For the text-containing cell, return its midpoint in [X, Y] coordinate format. 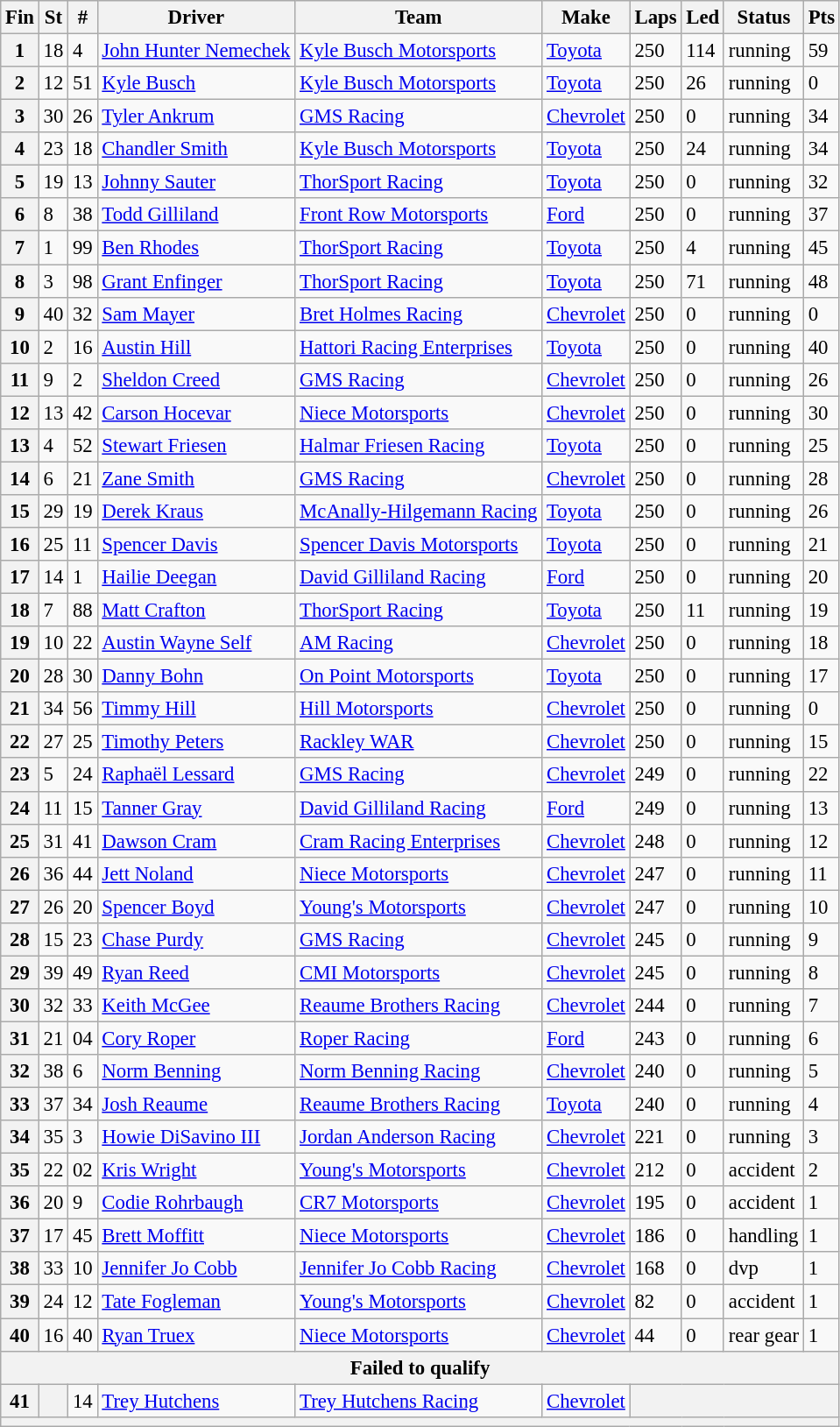
Driver [196, 18]
Laps [655, 18]
Tanner Gray [196, 808]
221 [655, 1137]
52 [82, 446]
Dawson Cram [196, 841]
243 [655, 1038]
Norm Benning [196, 1071]
Danny Bohn [196, 676]
98 [82, 281]
Derek Kraus [196, 512]
Hill Motorsports [419, 709]
St [53, 18]
Tate Fogleman [196, 1302]
Fin [20, 18]
Chase Purdy [196, 940]
Zane Smith [196, 478]
114 [702, 51]
Ryan Truex [196, 1335]
Kyle Busch [196, 83]
168 [655, 1269]
Front Row Motorsports [419, 215]
56 [82, 709]
Ben Rhodes [196, 248]
Team [419, 18]
Hattori Racing Enterprises [419, 347]
Raphaël Lessard [196, 775]
Trey Hutchens Racing [419, 1401]
Hailie Deegan [196, 577]
Bret Holmes Racing [419, 314]
Matt Crafton [196, 611]
Tyler Ankrum [196, 117]
Kris Wright [196, 1170]
Roper Racing [419, 1038]
dvp [764, 1269]
John Hunter Nemechek [196, 51]
Halmar Friesen Racing [419, 446]
Josh Reaume [196, 1105]
04 [82, 1038]
Jett Noland [196, 873]
82 [655, 1302]
Keith McGee [196, 1006]
Pts [822, 18]
Sheldon Creed [196, 379]
Austin Wayne Self [196, 643]
Brett Moffitt [196, 1236]
Cram Racing Enterprises [419, 841]
212 [655, 1170]
195 [655, 1203]
02 [82, 1170]
42 [82, 413]
Timmy Hill [196, 709]
Ryan Reed [196, 972]
Status [764, 18]
248 [655, 841]
49 [82, 972]
48 [822, 281]
Spencer Davis [196, 544]
Make [586, 18]
Sam Mayer [196, 314]
Johnny Sauter [196, 182]
186 [655, 1236]
51 [82, 83]
99 [82, 248]
CR7 Motorsports [419, 1203]
Spencer Davis Motorsports [419, 544]
Norm Benning Racing [419, 1071]
Howie DiSavino III [196, 1137]
On Point Motorsports [419, 676]
Jennifer Jo Cobb [196, 1269]
Led [702, 18]
CMI Motorsports [419, 972]
Timothy Peters [196, 742]
88 [82, 611]
71 [702, 281]
Rackley WAR [419, 742]
handling [764, 1236]
Jennifer Jo Cobb Racing [419, 1269]
Failed to qualify [420, 1367]
Cory Roper [196, 1038]
# [82, 18]
Todd Gilliland [196, 215]
Spencer Boyd [196, 907]
AM Racing [419, 643]
Trey Hutchens [196, 1401]
Jordan Anderson Racing [419, 1137]
Carson Hocevar [196, 413]
rear gear [764, 1335]
Codie Rohrbaugh [196, 1203]
McAnally-Hilgemann Racing [419, 512]
Austin Hill [196, 347]
Chandler Smith [196, 149]
59 [822, 51]
244 [655, 1006]
Grant Enfinger [196, 281]
Stewart Friesen [196, 446]
